Extract the [X, Y] coordinate from the center of the cell holding the provided text.  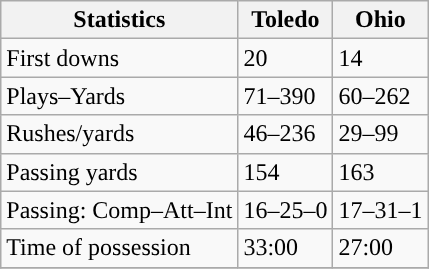
33:00 [286, 248]
Rushes/yards [120, 134]
163 [380, 172]
27:00 [380, 248]
Toledo [286, 20]
154 [286, 172]
Passing: Comp–Att–Int [120, 210]
60–262 [380, 96]
Passing yards [120, 172]
Statistics [120, 20]
Plays–Yards [120, 96]
20 [286, 58]
46–236 [286, 134]
71–390 [286, 96]
29–99 [380, 134]
Time of possession [120, 248]
14 [380, 58]
17–31–1 [380, 210]
First downs [120, 58]
Ohio [380, 20]
16–25–0 [286, 210]
